Pinpoint the cell where the given text exists, returning its [X, Y] midpoint coordinate. 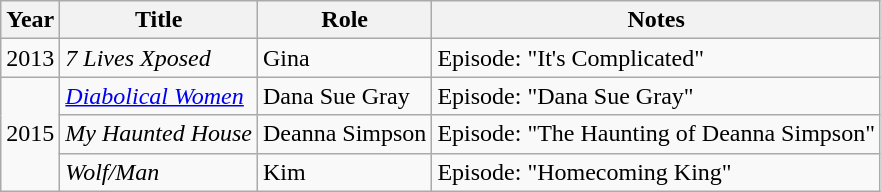
My Haunted House [159, 134]
7 Lives Xposed [159, 58]
Dana Sue Gray [345, 96]
Episode: "Dana Sue Gray" [656, 96]
Gina [345, 58]
Episode: "Homecoming King" [656, 172]
Deanna Simpson [345, 134]
2013 [30, 58]
Wolf/Man [159, 172]
Notes [656, 20]
Role [345, 20]
Kim [345, 172]
Title [159, 20]
Episode: "The Haunting of Deanna Simpson" [656, 134]
Year [30, 20]
Episode: "It's Complicated" [656, 58]
Diabolical Women [159, 96]
2015 [30, 134]
